Scan for the cell matching the given text and deliver its (X, Y) coordinate at center. 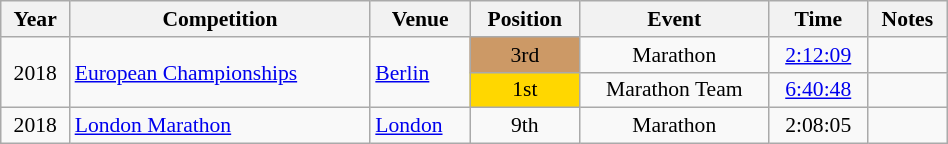
London (420, 126)
Marathon Team (674, 90)
European Championships (220, 72)
Event (674, 19)
Time (818, 19)
6:40:48 (818, 90)
2:08:05 (818, 126)
Berlin (420, 72)
Year (36, 19)
Competition (220, 19)
2:12:09 (818, 55)
Notes (907, 19)
Position (524, 19)
3rd (524, 55)
London Marathon (220, 126)
1st (524, 90)
Venue (420, 19)
9th (524, 126)
